Determine the (X, Y) coordinate at the center of the cell enclosing the given text.  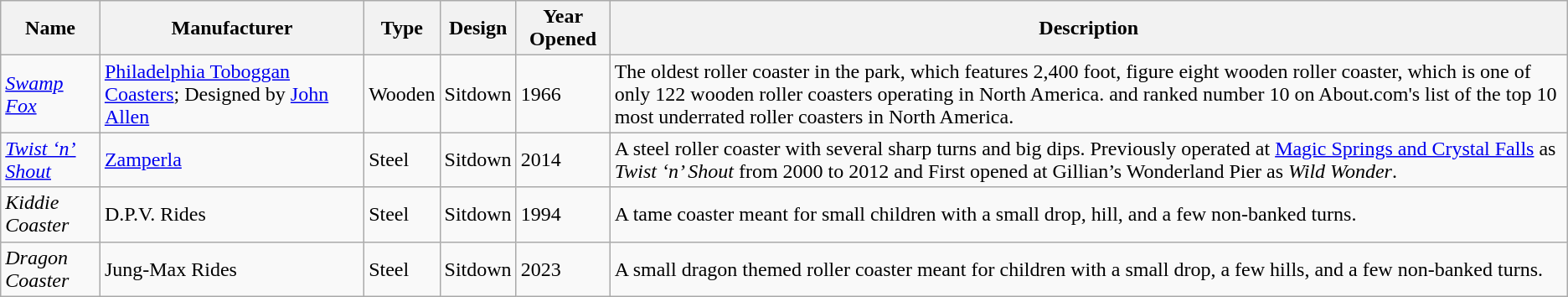
1994 (563, 215)
2014 (563, 159)
Zamperla (231, 159)
Swamp Fox (50, 94)
D.P.V. Rides (231, 215)
A small dragon themed roller coaster meant for children with a small drop, a few hills, and a few non-banked turns. (1089, 268)
Type (402, 29)
Name (50, 29)
Jung-Max Rides (231, 268)
Manufacturer (231, 29)
Kiddie Coaster (50, 215)
Year Opened (563, 29)
Twist ‘n’ Shout (50, 159)
Wooden (402, 94)
A tame coaster meant for small children with a small drop, hill, and a few non-banked turns. (1089, 215)
Philadelphia Toboggan Coasters; Designed by John Allen (231, 94)
Dragon Coaster (50, 268)
2023 (563, 268)
1966 (563, 94)
Design (477, 29)
Description (1089, 29)
